Search for the cell housing the specified text and yield its [X, Y] center coordinate. 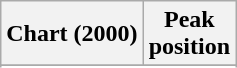
Peakposition [189, 34]
Chart (2000) [72, 34]
